Scan for the cell matching the given text and deliver its (x, y) coordinate at center. 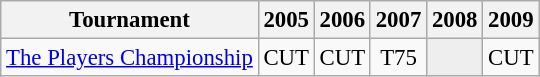
2005 (286, 20)
2009 (511, 20)
T75 (398, 58)
The Players Championship (130, 58)
2007 (398, 20)
2006 (342, 20)
2008 (455, 20)
Tournament (130, 20)
